Return [X, Y] of the center of cell containing provided text 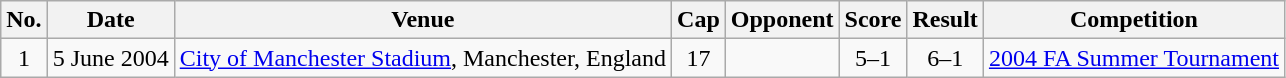
Result [945, 20]
No. [24, 20]
17 [699, 58]
Venue [422, 20]
Date [110, 20]
6–1 [945, 58]
5–1 [873, 58]
Competition [1134, 20]
City of Manchester Stadium, Manchester, England [422, 58]
5 June 2004 [110, 58]
Cap [699, 20]
Score [873, 20]
Opponent [782, 20]
2004 FA Summer Tournament [1134, 58]
1 [24, 58]
